For the text-containing cell, return its midpoint in [X, Y] coordinate format. 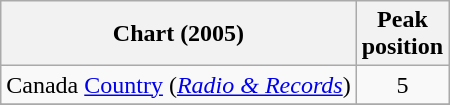
Chart (2005) [178, 34]
Peakposition [402, 34]
5 [402, 85]
Canada Country (Radio & Records) [178, 85]
